Identify which cell holds the provided text, then report its (X, Y) central coordinate. 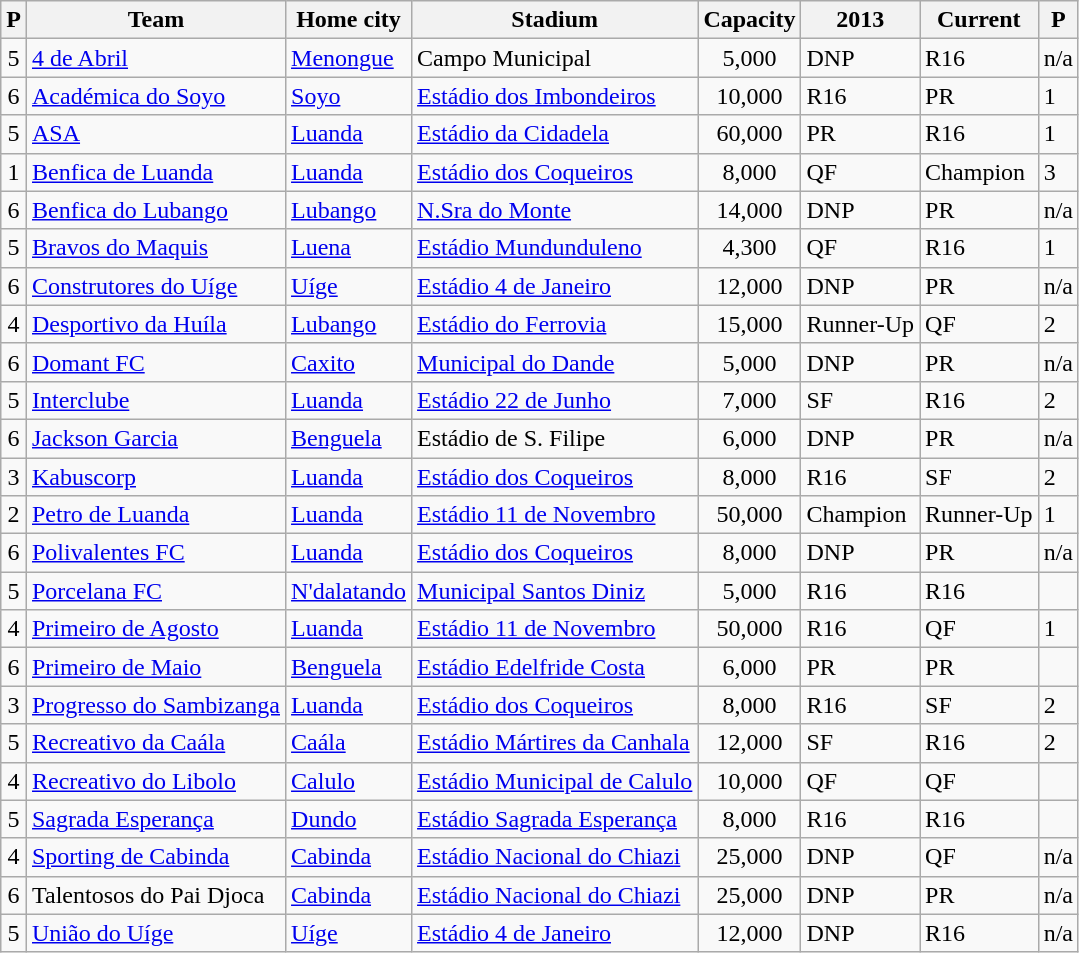
Bravos do Maquis (156, 248)
Interclube (156, 400)
Primeiro de Maio (156, 667)
Estádio dos Imbondeiros (555, 96)
Municipal Santos Diniz (555, 591)
Estádio Sagrada Esperança (555, 819)
Luena (349, 248)
Caxito (349, 362)
Calulo (349, 781)
7,000 (750, 400)
Current (980, 20)
Estádio de S. Filipe (555, 438)
Académica do Soyo (156, 96)
N'dalatando (349, 591)
Benfica de Luanda (156, 172)
Estádio Municipal de Calulo (555, 781)
Caála (349, 743)
4,300 (750, 248)
Benfica do Lubango (156, 210)
Estádio da Cidadela (555, 134)
Desportivo da Huíla (156, 324)
60,000 (750, 134)
Estádio do Ferrovia (555, 324)
Sagrada Esperança (156, 819)
Jackson Garcia (156, 438)
Home city (349, 20)
15,000 (750, 324)
Petro de Luanda (156, 515)
Estádio Mártires da Canhala (555, 743)
Estádio Edelfride Costa (555, 667)
Stadium (555, 20)
N.Sra do Monte (555, 210)
Menongue (349, 58)
Soyo (349, 96)
Kabuscorp (156, 477)
2013 (860, 20)
Campo Municipal (555, 58)
Recreativo da Caála (156, 743)
Progresso do Sambizanga (156, 705)
4 de Abril (156, 58)
Municipal do Dande (555, 362)
União do Uíge (156, 933)
Talentosos do Pai Djoca (156, 895)
Team (156, 20)
Estádio 22 de Junho (555, 400)
Primeiro de Agosto (156, 629)
Polivalentes FC (156, 553)
Recreativo do Libolo (156, 781)
Porcelana FC (156, 591)
Sporting de Cabinda (156, 857)
Domant FC (156, 362)
Capacity (750, 20)
Estádio Mundunduleno (555, 248)
ASA (156, 134)
14,000 (750, 210)
Dundo (349, 819)
Construtores do Uíge (156, 286)
